Search for the cell housing the specified text and yield its (x, y) center coordinate. 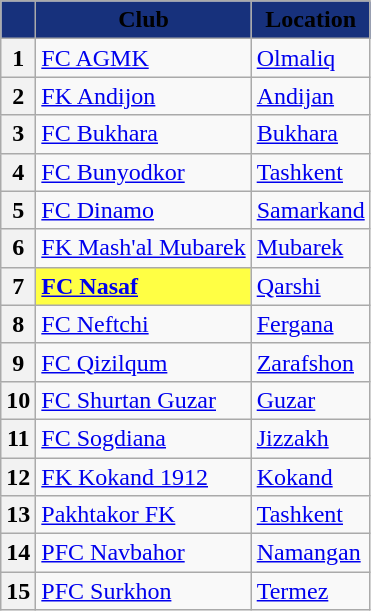
Termez (310, 591)
7 (18, 286)
PFC Navbahor (144, 553)
Location (310, 20)
PFC Surkhon (144, 591)
13 (18, 515)
FC Bukhara (144, 134)
Guzar (310, 400)
Fergana (310, 324)
12 (18, 477)
Andijan (310, 96)
10 (18, 400)
FK Mash'al Mubarek (144, 248)
9 (18, 362)
FK Kokand 1912 (144, 477)
FK Andijon (144, 96)
6 (18, 248)
Pakhtakor FK (144, 515)
Bukhara (310, 134)
4 (18, 172)
2 (18, 96)
5 (18, 210)
FC Qizilqum (144, 362)
11 (18, 438)
Jizzakh (310, 438)
FC Sogdiana (144, 438)
3 (18, 134)
FC Neftchi (144, 324)
15 (18, 591)
1 (18, 58)
FC Bunyodkor (144, 172)
Qarshi (310, 286)
FC Dinamo (144, 210)
FC Nasaf (144, 286)
FC AGMK (144, 58)
Mubarek (310, 248)
Namangan (310, 553)
Zarafshon (310, 362)
FC Shurtan Guzar (144, 400)
Samarkand (310, 210)
8 (18, 324)
Club (144, 20)
Kokand (310, 477)
Olmaliq (310, 58)
14 (18, 553)
